Pinpoint the cell where the given text exists, returning its (X, Y) midpoint coordinate. 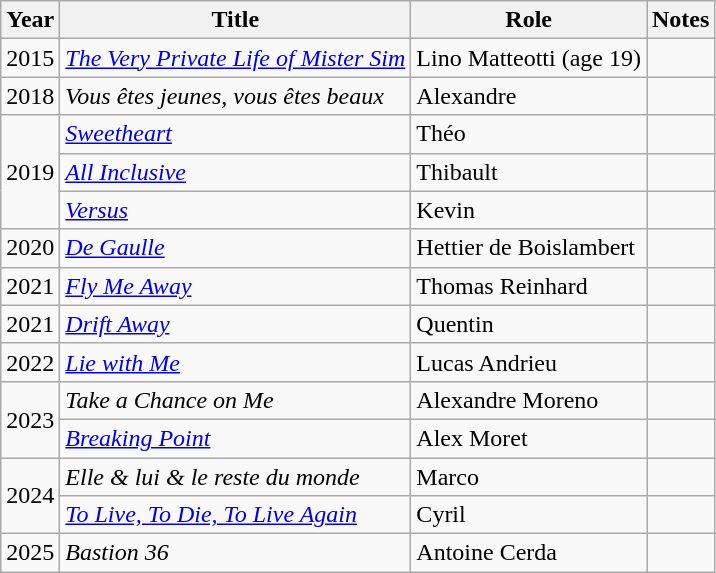
Fly Me Away (236, 286)
2019 (30, 172)
Hettier de Boislambert (529, 248)
Thomas Reinhard (529, 286)
Alexandre Moreno (529, 400)
Sweetheart (236, 134)
To Live, To Die, To Live Again (236, 515)
Lucas Andrieu (529, 362)
Role (529, 20)
Take a Chance on Me (236, 400)
Title (236, 20)
Marco (529, 477)
2018 (30, 96)
2025 (30, 553)
Lie with Me (236, 362)
Drift Away (236, 324)
Théo (529, 134)
Year (30, 20)
All Inclusive (236, 172)
Thibault (529, 172)
2015 (30, 58)
The Very Private Life of Mister Sim (236, 58)
Lino Matteotti (age 19) (529, 58)
Bastion 36 (236, 553)
De Gaulle (236, 248)
2024 (30, 496)
Antoine Cerda (529, 553)
Alex Moret (529, 438)
Alexandre (529, 96)
2020 (30, 248)
Vous êtes jeunes, vous êtes beaux (236, 96)
2023 (30, 419)
Kevin (529, 210)
Cyril (529, 515)
Elle & lui & le reste du monde (236, 477)
Quentin (529, 324)
2022 (30, 362)
Versus (236, 210)
Notes (680, 20)
Breaking Point (236, 438)
